Determine the [X, Y] coordinate at the center of the cell enclosing the given text.  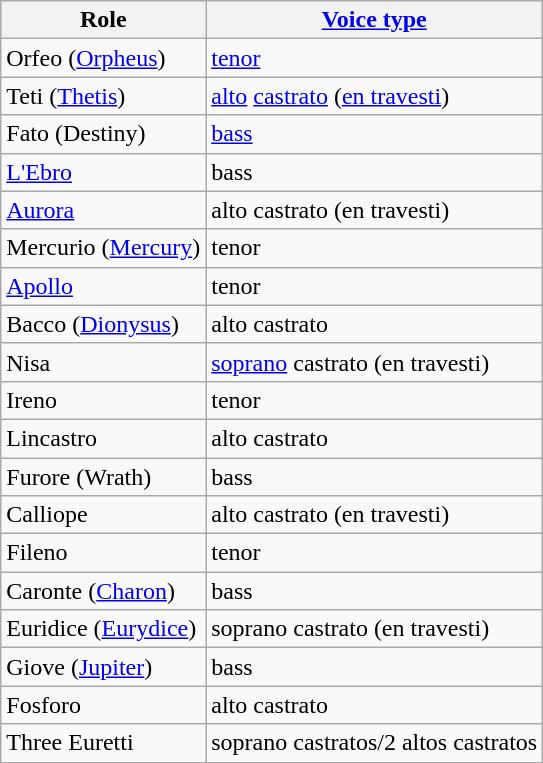
Bacco (Dionysus) [104, 324]
L'Ebro [104, 172]
Apollo [104, 286]
Voice type [374, 20]
Three Euretti [104, 743]
Orfeo (Orpheus) [104, 58]
soprano castratos/2 altos castratos [374, 743]
Fato (Destiny) [104, 134]
Giove (Jupiter) [104, 667]
Calliope [104, 515]
Nisa [104, 362]
Caronte (Charon) [104, 591]
Euridice (Eurydice) [104, 629]
Fileno [104, 553]
Teti (Thetis) [104, 96]
Lincastro [104, 438]
Furore (Wrath) [104, 477]
Role [104, 20]
Fosforo [104, 705]
Aurora [104, 210]
Mercurio (Mercury) [104, 248]
Ireno [104, 400]
